Pinpoint the cell where the given text exists, returning its [x, y] midpoint coordinate. 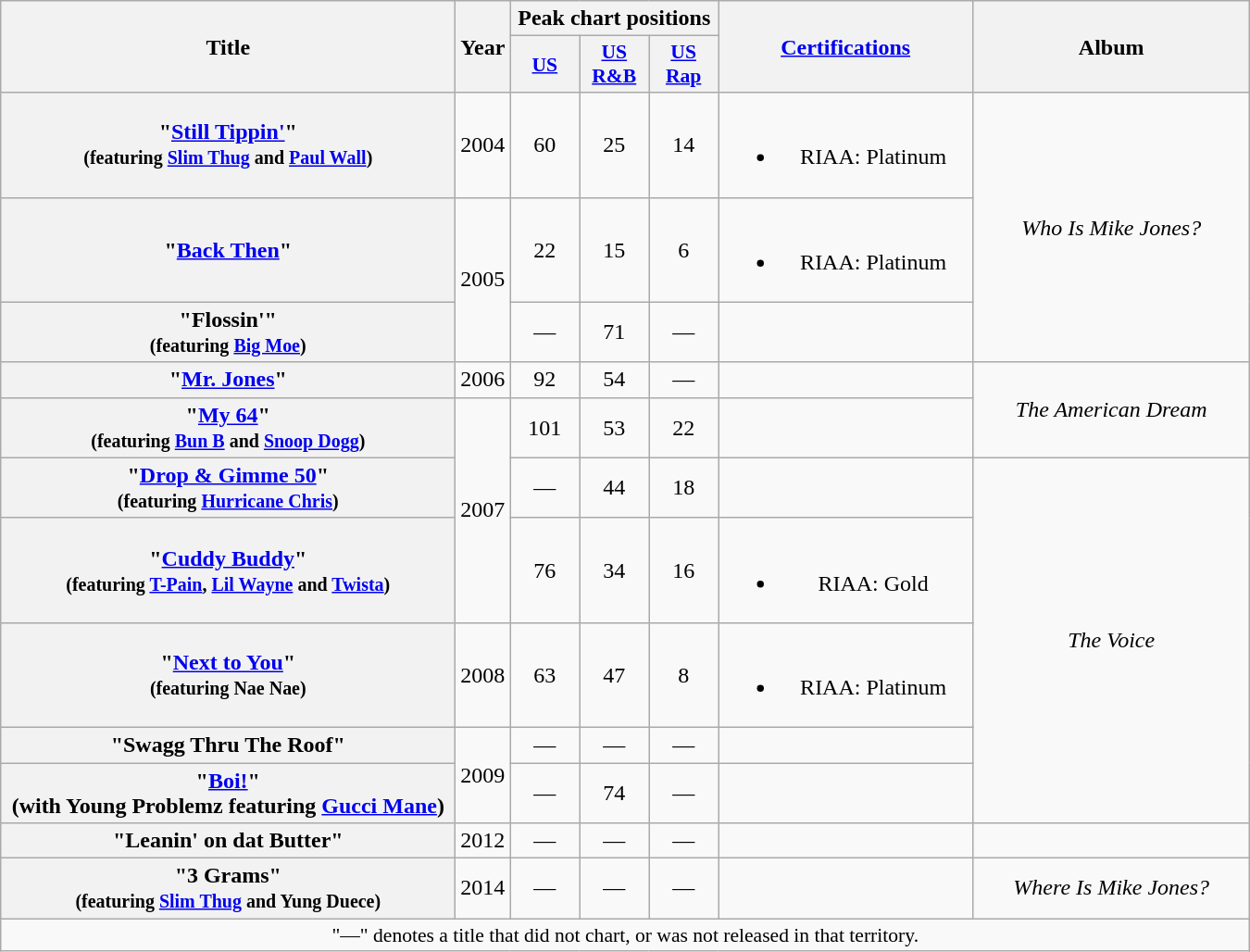
101 [544, 428]
"Back Then" [228, 250]
Year [483, 46]
The Voice [1111, 640]
US [544, 65]
"Mr. Jones" [228, 380]
Peak chart positions [615, 19]
Who Is Mike Jones? [1111, 228]
8 [683, 674]
2004 [483, 144]
60 [544, 144]
25 [615, 144]
RIAA: Gold [846, 570]
"—" denotes a title that did not chart, or was not released in that territory. [626, 935]
The American Dream [1111, 409]
"My 64"(featuring Bun B and Snoop Dogg) [228, 428]
63 [544, 674]
2005 [483, 280]
2006 [483, 380]
2008 [483, 674]
2012 [483, 841]
74 [615, 793]
15 [615, 250]
"Leanin' on dat Butter" [228, 841]
"Flossin'"(featuring Big Moe) [228, 332]
2007 [483, 509]
"Boi!"(with Young Problemz featuring Gucci Mane) [228, 793]
Where Is Mike Jones? [1111, 889]
2009 [483, 774]
44 [615, 487]
"Drop & Gimme 50"(featuring Hurricane Chris) [228, 487]
34 [615, 570]
6 [683, 250]
"3 Grams"(featuring Slim Thug and Yung Duece) [228, 889]
47 [615, 674]
2014 [483, 889]
Title [228, 46]
Album [1111, 46]
92 [544, 380]
16 [683, 570]
US Rap [683, 65]
14 [683, 144]
76 [544, 570]
"Still Tippin'"(featuring Slim Thug and Paul Wall) [228, 144]
US R&B [615, 65]
Certifications [846, 46]
"Swagg Thru The Roof" [228, 745]
18 [683, 487]
"Cuddy Buddy"(featuring T-Pain, Lil Wayne and Twista) [228, 570]
71 [615, 332]
53 [615, 428]
54 [615, 380]
"Next to You"(featuring Nae Nae) [228, 674]
